Identify which cell holds the provided text, then report its [x, y] central coordinate. 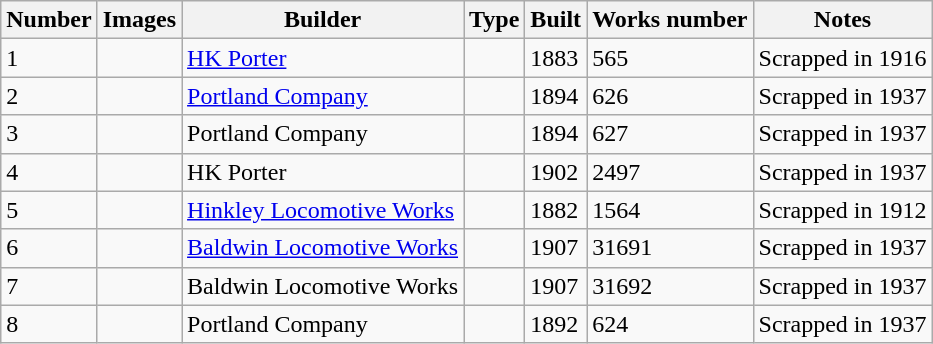
1 [49, 58]
Hinkley Locomotive Works [323, 210]
7 [49, 286]
Type [494, 20]
5 [49, 210]
Images [139, 20]
624 [670, 324]
4 [49, 172]
565 [670, 58]
1902 [556, 172]
Scrapped in 1916 [842, 58]
Number [49, 20]
8 [49, 324]
Works number [670, 20]
Notes [842, 20]
1564 [670, 210]
1883 [556, 58]
6 [49, 248]
Builder [323, 20]
2497 [670, 172]
1892 [556, 324]
3 [49, 134]
627 [670, 134]
2 [49, 96]
1882 [556, 210]
Built [556, 20]
626 [670, 96]
Scrapped in 1912 [842, 210]
31692 [670, 286]
31691 [670, 248]
